Capture the cell that displays the provided text and extract its (X, Y) central coordinate. 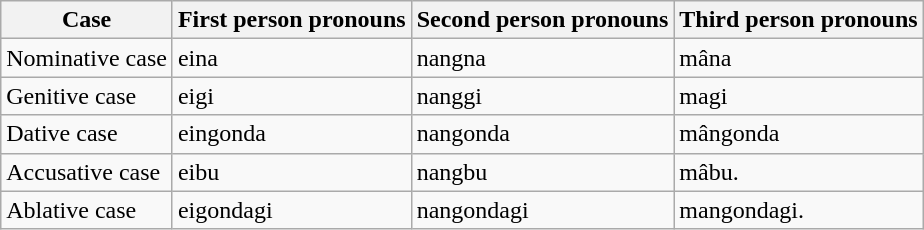
Case (87, 20)
Second person pronouns (542, 20)
nangbu (542, 172)
Ablative case (87, 210)
eigi (292, 96)
nangna (542, 58)
nanggi (542, 96)
mangondagi. (798, 210)
eingonda (292, 134)
magi (798, 96)
First person pronouns (292, 20)
mâna (798, 58)
nangonda (542, 134)
Third person pronouns (798, 20)
eina (292, 58)
Nominative case (87, 58)
Accusative case (87, 172)
eigondagi (292, 210)
Dative case (87, 134)
mâbu. (798, 172)
Genitive case (87, 96)
mângonda (798, 134)
nangondagi (542, 210)
eibu (292, 172)
